Identify which cell holds the provided text, then report its (x, y) central coordinate. 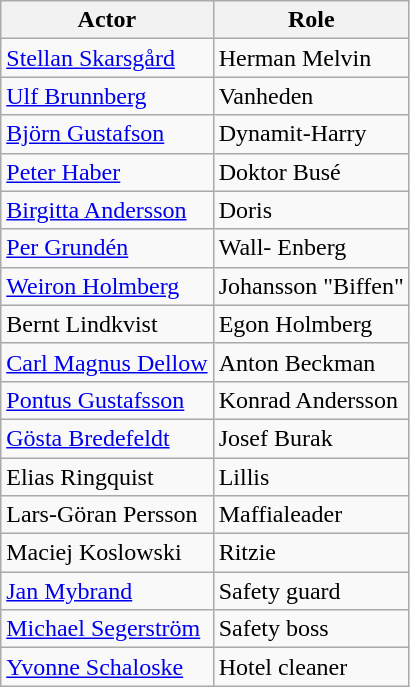
Doktor Busé (311, 172)
Ritzie (311, 553)
Per Grundén (107, 248)
Dynamit-Harry (311, 134)
Birgitta Andersson (107, 210)
Herman Melvin (311, 58)
Peter Haber (107, 172)
Maffialeader (311, 515)
Björn Gustafson (107, 134)
Ulf Brunnberg (107, 96)
Safety guard (311, 591)
Actor (107, 20)
Doris (311, 210)
Wall- Enberg (311, 248)
Vanheden (311, 96)
Safety boss (311, 629)
Pontus Gustafsson (107, 400)
Michael Segerström (107, 629)
Elias Ringquist (107, 477)
Konrad Andersson (311, 400)
Egon Holmberg (311, 324)
Carl Magnus Dellow (107, 362)
Role (311, 20)
Anton Beckman (311, 362)
Gösta Bredefeldt (107, 438)
Jan Mybrand (107, 591)
Johansson "Biffen" (311, 286)
Maciej Koslowski (107, 553)
Bernt Lindkvist (107, 324)
Weiron Holmberg (107, 286)
Hotel cleaner (311, 667)
Lars-Göran Persson (107, 515)
Josef Burak (311, 438)
Yvonne Schaloske (107, 667)
Stellan Skarsgård (107, 58)
Lillis (311, 477)
